Scan for the cell matching the given text and deliver its [x, y] coordinate at center. 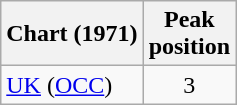
Peakposition [189, 34]
Chart (1971) [72, 34]
UK (OCC) [72, 85]
3 [189, 85]
